Extract the (X, Y) coordinate from the center of the cell holding the provided text.  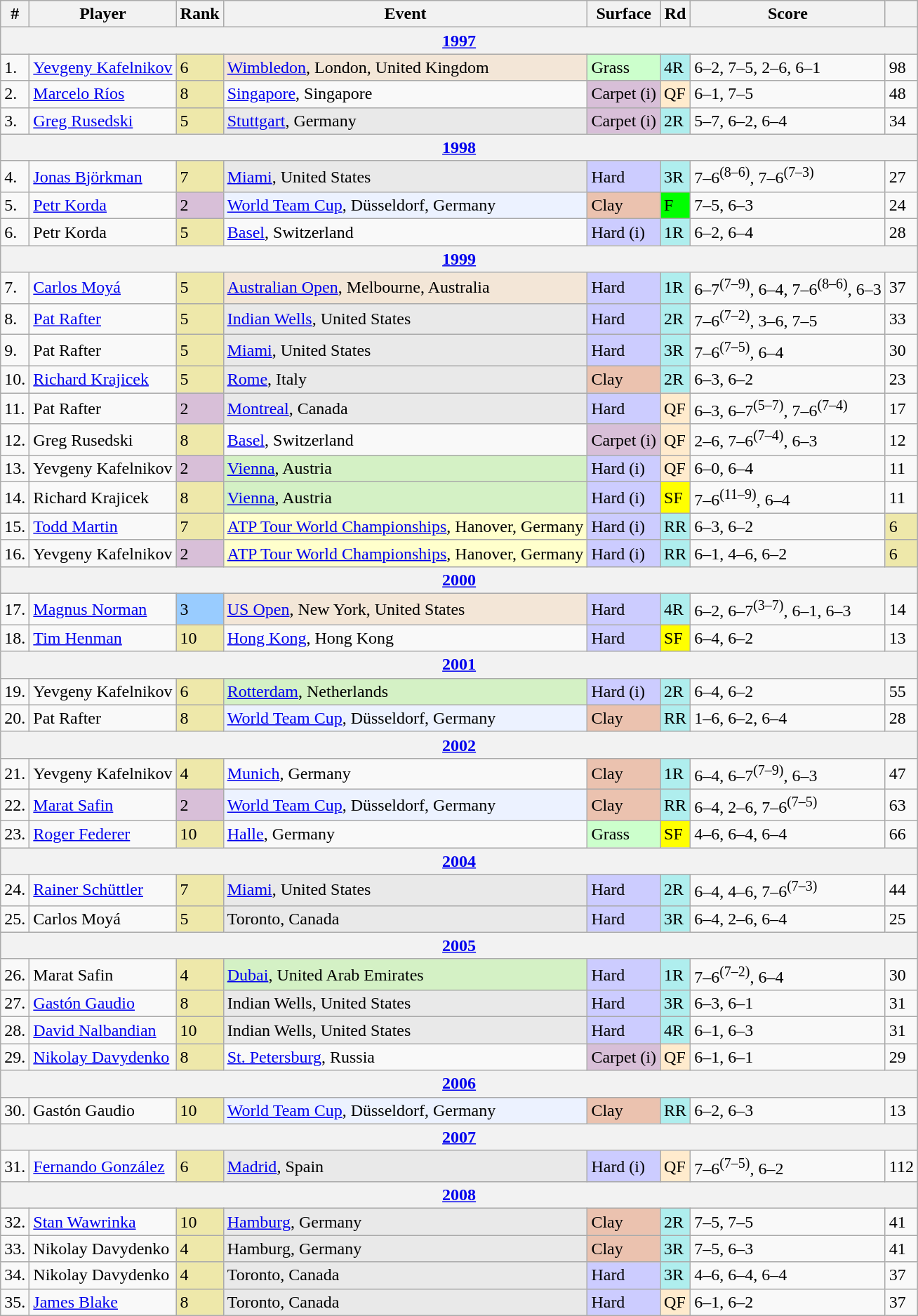
Dubai, United Arab Emirates (406, 974)
7–6(11–9), 6–4 (788, 498)
44 (901, 890)
# (15, 14)
6–1, 4–6, 6–2 (788, 553)
Magnus Norman (102, 609)
Player (102, 14)
Fernando González (102, 1167)
6–4, 6–7(7–9), 6–3 (788, 773)
23 (901, 380)
Tim Henman (102, 638)
3 (199, 609)
Marcelo Ríos (102, 94)
Roger Federer (102, 834)
30. (15, 1110)
1998 (459, 147)
Montreal, Canada (406, 408)
14. (15, 498)
17 (901, 408)
12 (901, 439)
Stuttgart, Germany (406, 121)
6–0, 6–4 (788, 469)
6–1, 6–2 (788, 1302)
Stan Wawrinka (102, 1222)
2–6, 7–6(7–4), 6–3 (788, 439)
6–1, 6–3 (788, 1030)
6–3, 6–1 (788, 1004)
3. (15, 121)
2000 (459, 580)
6–2, 6–4 (788, 232)
James Blake (102, 1302)
18. (15, 638)
Wimbledon, London, United Kingdom (406, 67)
55 (901, 691)
6–4, 2–6, 6–4 (788, 919)
28. (15, 1030)
31. (15, 1167)
Todd Martin (102, 526)
7–5, 7–5 (788, 1222)
1. (15, 67)
5. (15, 206)
112 (901, 1167)
14 (901, 609)
7. (15, 288)
Surface (624, 14)
2001 (459, 665)
32. (15, 1222)
Jonas Björkman (102, 177)
33 (901, 319)
Rome, Italy (406, 380)
6–3, 6–7(5–7), 7–6(7–4) (788, 408)
1999 (459, 259)
Hong Kong, Hong Kong (406, 638)
Halle, Germany (406, 834)
2004 (459, 861)
27. (15, 1004)
47 (901, 773)
34 (901, 121)
26. (15, 974)
6–1, 6–1 (788, 1057)
6–2, 7–5, 2–6, 6–1 (788, 67)
US Open, New York, United States (406, 609)
Munich, Germany (406, 773)
16. (15, 553)
2007 (459, 1137)
Madrid, Spain (406, 1167)
13. (15, 469)
63 (901, 806)
St. Petersburg, Russia (406, 1057)
9. (15, 351)
Rainer Schüttler (102, 890)
25. (15, 919)
33. (15, 1249)
8. (15, 319)
6–7(7–9), 6–4, 7–6(8–6), 6–3 (788, 288)
Event (406, 14)
98 (901, 67)
2008 (459, 1195)
25 (901, 919)
David Nalbandian (102, 1030)
Singapore, Singapore (406, 94)
34. (15, 1275)
2002 (459, 745)
21. (15, 773)
27 (901, 177)
Rotterdam, Netherlands (406, 691)
24. (15, 890)
7–6(7–2), 6–4 (788, 974)
2. (15, 94)
24 (901, 206)
F (675, 206)
7–6(7–5), 6–4 (788, 351)
66 (901, 834)
5–7, 6–2, 6–4 (788, 121)
23. (15, 834)
2006 (459, 1084)
Rank (199, 14)
20. (15, 718)
15. (15, 526)
29. (15, 1057)
17. (15, 609)
6–4, 2–6, 7–6(7–5) (788, 806)
7–6(8–6), 7–6(7–3) (788, 177)
7–6(7–2), 3–6, 7–5 (788, 319)
22. (15, 806)
Score (788, 14)
1997 (459, 41)
6–2, 6–3 (788, 1110)
6–1, 7–5 (788, 94)
35. (15, 1302)
Rd (675, 14)
2005 (459, 945)
48 (901, 94)
6–2, 6–7(3–7), 6–1, 6–3 (788, 609)
19. (15, 691)
11. (15, 408)
29 (901, 1057)
6–4, 4–6, 7–6(7–3) (788, 890)
1–6, 6–2, 6–4 (788, 718)
10. (15, 380)
6. (15, 232)
Australian Open, Melbourne, Australia (406, 288)
12. (15, 439)
4. (15, 177)
7–6(7–5), 6–2 (788, 1167)
